Identify which cell holds the provided text, then report its (x, y) central coordinate. 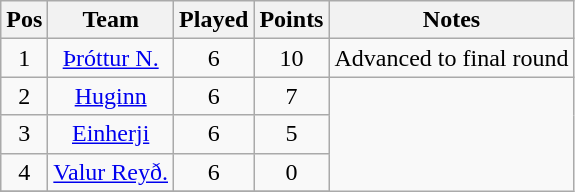
Þróttur N. (111, 58)
0 (292, 172)
Team (111, 20)
10 (292, 58)
1 (24, 58)
2 (24, 96)
Huginn (111, 96)
7 (292, 96)
Advanced to final round (452, 58)
Points (292, 20)
Valur Reyð. (111, 172)
Played (214, 20)
4 (24, 172)
5 (292, 134)
Einherji (111, 134)
Pos (24, 20)
3 (24, 134)
Notes (452, 20)
